Pinpoint the cell where the given text exists, returning its [x, y] midpoint coordinate. 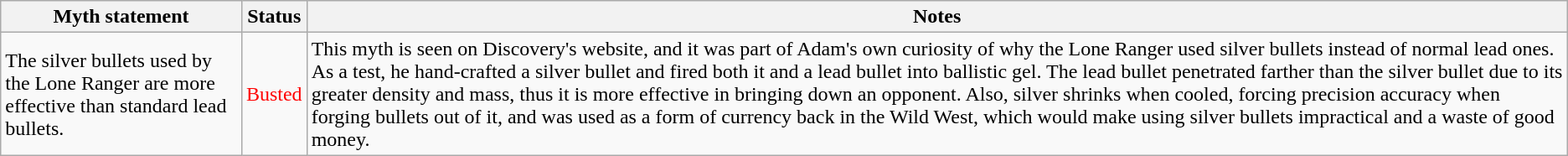
The silver bullets used by the Lone Ranger are more effective than standard lead bullets. [121, 94]
Busted [274, 94]
Status [274, 17]
Notes [936, 17]
Myth statement [121, 17]
